Pinpoint the cell where the given text exists, returning its [x, y] midpoint coordinate. 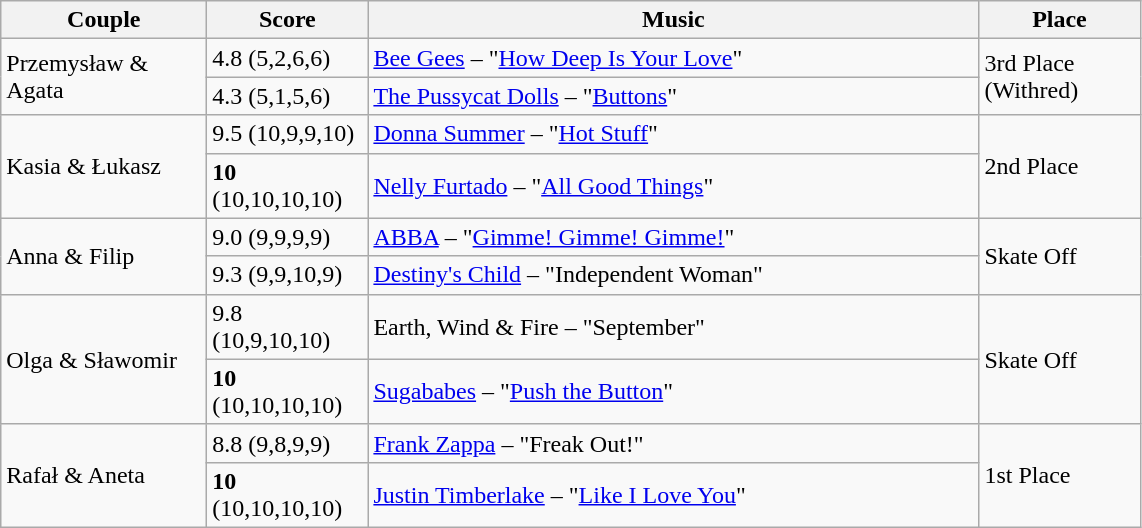
Frank Zappa – "Freak Out!" [674, 443]
8.8 (9,8,9,9) [288, 443]
Rafał & Aneta [104, 476]
9.0 (9,9,9,9) [288, 237]
Donna Summer – "Hot Stuff" [674, 134]
Nelly Furtado – "All Good Things" [674, 186]
Przemysław & Agata [104, 77]
Earth, Wind & Fire – "September" [674, 326]
Olga & Sławomir [104, 359]
3rd Place (Withred) [1060, 77]
1st Place [1060, 476]
The Pussycat Dolls – "Buttons" [674, 96]
Music [674, 20]
Score [288, 20]
Anna & Filip [104, 256]
Sugababes – "Push the Button" [674, 392]
Bee Gees – "How Deep Is Your Love" [674, 58]
Kasia & Łukasz [104, 166]
2nd Place [1060, 166]
4.3 (5,1,5,6) [288, 96]
9.8 (10,9,10,10) [288, 326]
4.8 (5,2,6,6) [288, 58]
Place [1060, 20]
9.5 (10,9,9,10) [288, 134]
Destiny's Child – "Independent Woman" [674, 275]
Couple [104, 20]
ABBA – "Gimme! Gimme! Gimme!" [674, 237]
Justin Timberlake – "Like I Love You" [674, 494]
9.3 (9,9,10,9) [288, 275]
